Scan for the cell matching the given text and deliver its (X, Y) coordinate at center. 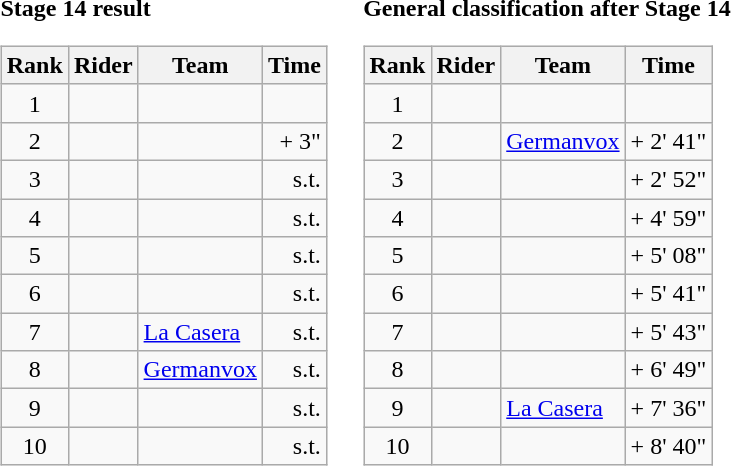
+ 2' 41" (668, 141)
+ 7' 36" (668, 408)
+ 8' 40" (668, 446)
+ 2' 52" (668, 179)
+ 5' 41" (668, 294)
+ 4' 59" (668, 217)
+ 3" (294, 141)
+ 5' 43" (668, 332)
+ 6' 49" (668, 370)
+ 5' 08" (668, 256)
